Extract the (X, Y) coordinate from the center of the cell holding the provided text.  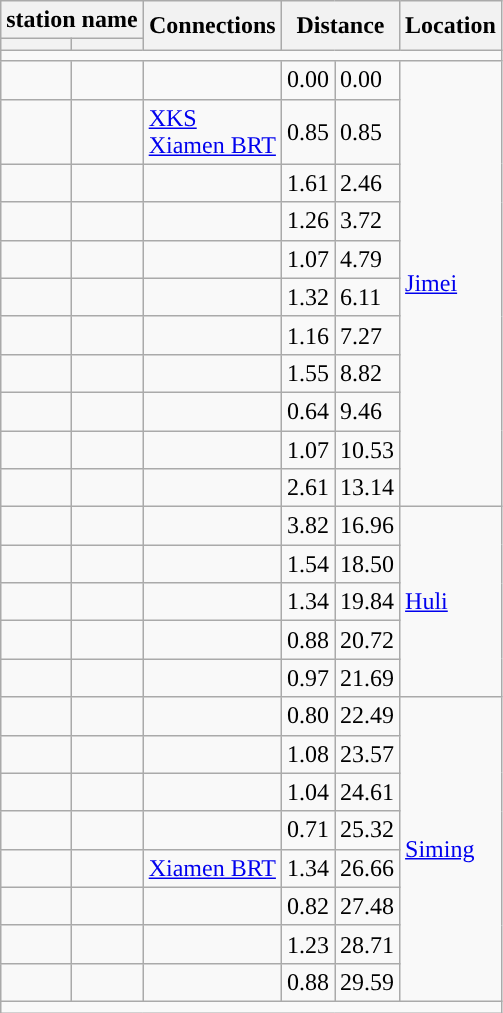
1.16 (308, 335)
6.11 (366, 297)
XKSXiamen BRT (212, 132)
2.61 (308, 488)
1.23 (308, 944)
1.08 (308, 754)
4.79 (366, 259)
3.72 (366, 221)
27.48 (366, 906)
Jimei (451, 284)
19.84 (366, 602)
3.82 (308, 526)
Siming (451, 849)
0.97 (308, 678)
1.32 (308, 297)
station name (72, 20)
0.64 (308, 411)
Distance (340, 26)
13.14 (366, 488)
7.27 (366, 335)
1.55 (308, 373)
1.26 (308, 221)
1.04 (308, 792)
9.46 (366, 411)
28.71 (366, 944)
0.82 (308, 906)
21.69 (366, 678)
Xiamen BRT (212, 868)
2.46 (366, 183)
10.53 (366, 449)
23.57 (366, 754)
0.71 (308, 830)
1.54 (308, 564)
16.96 (366, 526)
22.49 (366, 716)
25.32 (366, 830)
8.82 (366, 373)
18.50 (366, 564)
29.59 (366, 982)
20.72 (366, 640)
0.80 (308, 716)
24.61 (366, 792)
Huli (451, 602)
1.61 (308, 183)
Connections (212, 26)
Location (451, 26)
26.66 (366, 868)
